Scan for the cell matching the given text and deliver its [x, y] coordinate at center. 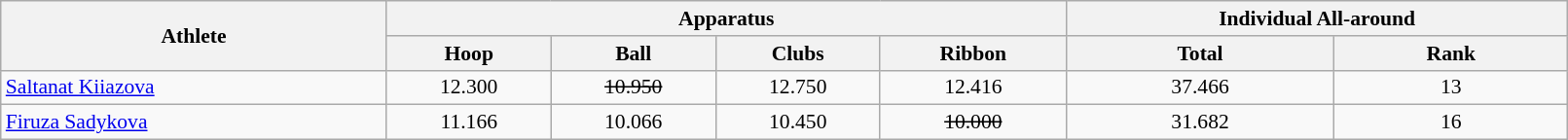
Saltanat Kiiazova [194, 87]
Ribbon [973, 53]
Individual All-around [1317, 18]
Apparatus [726, 18]
Total [1199, 53]
12.416 [973, 87]
12.750 [798, 87]
Firuza Sadykova [194, 122]
13 [1451, 87]
10.950 [633, 87]
12.300 [469, 87]
Rank [1451, 53]
37.466 [1199, 87]
11.166 [469, 122]
10.450 [798, 122]
10.066 [633, 122]
Athlete [194, 35]
31.682 [1199, 122]
10.000 [973, 122]
Hoop [469, 53]
16 [1451, 122]
Clubs [798, 53]
Ball [633, 53]
